Scan for the cell matching the given text and deliver its (x, y) coordinate at center. 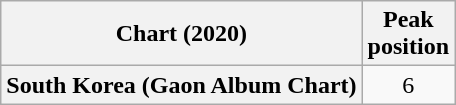
South Korea (Gaon Album Chart) (182, 85)
Chart (2020) (182, 34)
Peakposition (408, 34)
6 (408, 85)
